Return [x, y] of the center of cell containing provided text 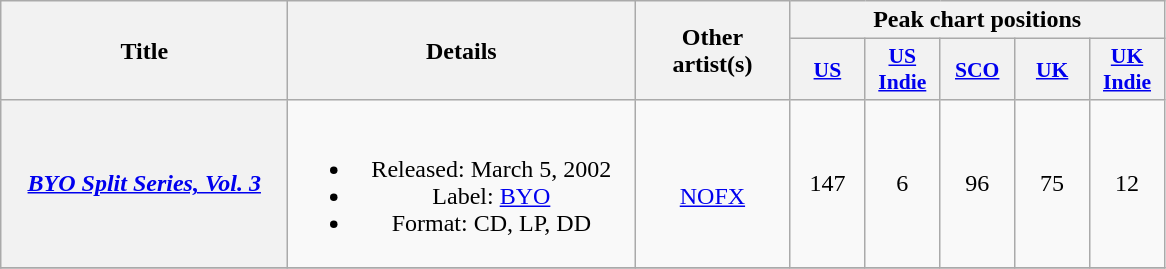
6 [902, 184]
NOFX [712, 184]
12 [1128, 184]
Title [144, 50]
Released: March 5, 2002Label: BYOFormat: CD, LP, DD [462, 184]
147 [828, 184]
Peak chart positions [978, 20]
US [828, 70]
SCO [978, 70]
UK [1052, 70]
BYO Split Series, Vol. 3 [144, 184]
UKIndie [1128, 70]
96 [978, 184]
75 [1052, 184]
Details [462, 50]
USIndie [902, 70]
Other artist(s) [712, 50]
